Output the (x, y) coordinate of the center of the cell containing the given text.  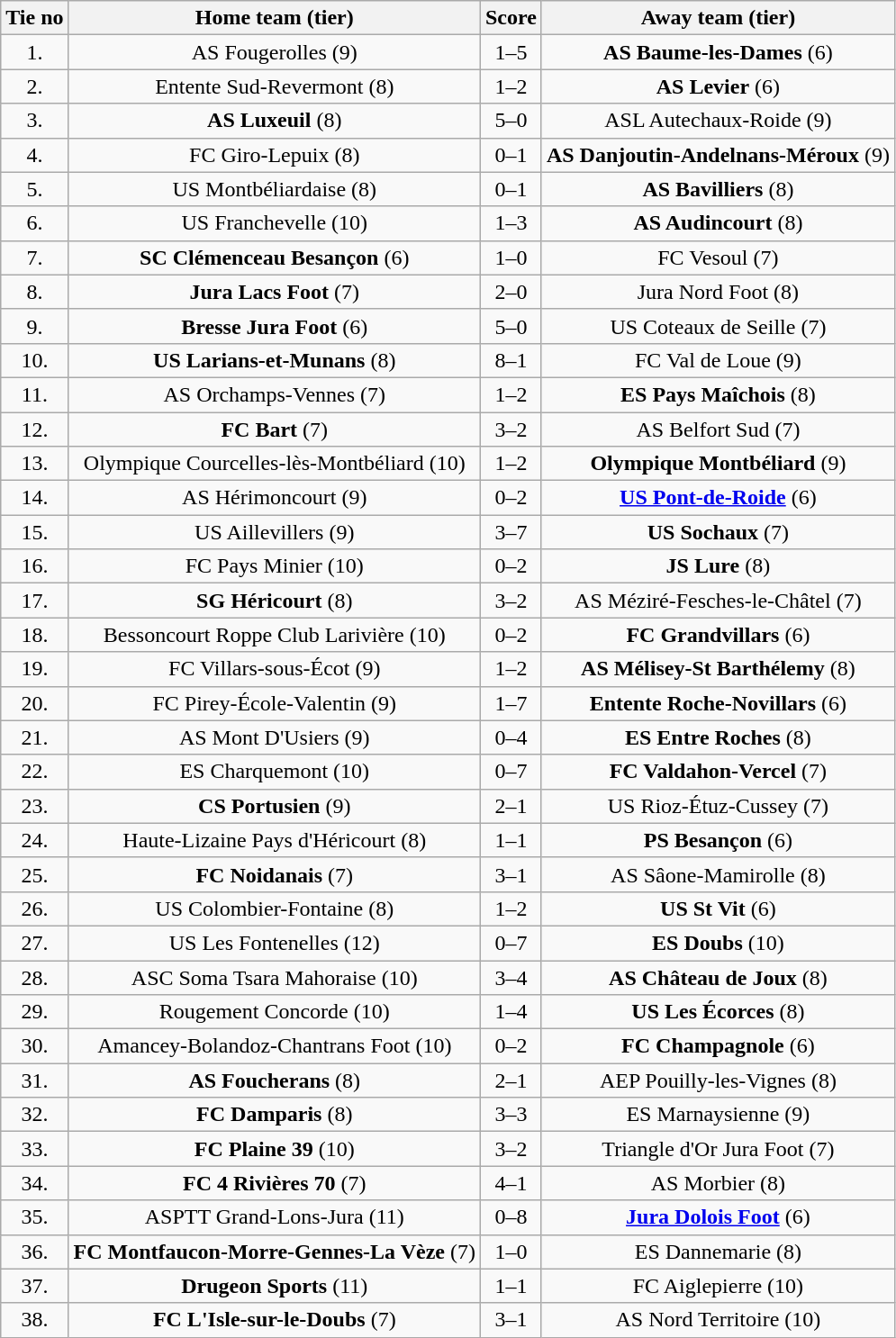
AS Château de Joux (8) (718, 977)
AS Méziré-Fesches-le-Châtel (7) (718, 601)
35. (34, 1217)
34. (34, 1183)
SG Héricourt (8) (274, 601)
Jura Nord Foot (8) (718, 292)
AS Mélisey-St Barthélemy (8) (718, 669)
1. (34, 52)
AS Audincourt (8) (718, 223)
Tie no (34, 18)
30. (34, 1046)
14. (34, 498)
ASC Soma Tsara Mahoraise (10) (274, 977)
ASPTT Grand-Lons-Jura (11) (274, 1217)
AS Bavilliers (8) (718, 189)
21. (34, 737)
3–4 (511, 977)
US St Vit (6) (718, 909)
15. (34, 532)
Triangle d'Or Jura Foot (7) (718, 1149)
18. (34, 635)
Rougement Concorde (10) (274, 1012)
US Les Fontenelles (12) (274, 943)
FC Aiglepierre (10) (718, 1286)
16. (34, 566)
1–7 (511, 703)
ES Marnaysienne (9) (718, 1115)
1–4 (511, 1012)
AS Morbier (8) (718, 1183)
36. (34, 1252)
0–8 (511, 1217)
FC Pirey-École-Valentin (9) (274, 703)
CS Portusien (9) (274, 806)
Amancey-Bolandoz-Chantrans Foot (10) (274, 1046)
5. (34, 189)
17. (34, 601)
38. (34, 1320)
29. (34, 1012)
27. (34, 943)
31. (34, 1080)
FC Villars-sous-Écot (9) (274, 669)
0–4 (511, 737)
PS Besançon (6) (718, 840)
6. (34, 223)
FC Grandvillars (6) (718, 635)
Jura Lacs Foot (7) (274, 292)
3. (34, 121)
FC Bart (7) (274, 429)
ASL Autechaux-Roide (9) (718, 121)
37. (34, 1286)
2. (34, 86)
AS Baume-les-Dames (6) (718, 52)
Haute-Lizaine Pays d'Héricourt (8) (274, 840)
Home team (tier) (274, 18)
FC Damparis (8) (274, 1115)
AS Sâone-Mamirolle (8) (718, 874)
US Montbéliardaise (8) (274, 189)
FC Vesoul (7) (718, 258)
4–1 (511, 1183)
US Sochaux (7) (718, 532)
13. (34, 464)
AS Fougerolles (9) (274, 52)
11. (34, 394)
26. (34, 909)
25. (34, 874)
FC L'Isle-sur-le-Doubs (7) (274, 1320)
JS Lure (8) (718, 566)
AS Orchamps-Vennes (7) (274, 394)
FC Valdahon-Vercel (7) (718, 772)
ES Doubs (10) (718, 943)
3–7 (511, 532)
AS Nord Territoire (10) (718, 1320)
FC Champagnole (6) (718, 1046)
3–3 (511, 1115)
US Les Écorces (8) (718, 1012)
Entente Roche-Novillars (6) (718, 703)
Bresse Jura Foot (6) (274, 326)
US Aillevillers (9) (274, 532)
FC Plaine 39 (10) (274, 1149)
Olympique Courcelles-lès-Montbéliard (10) (274, 464)
US Franchevelle (10) (274, 223)
ES Dannemarie (8) (718, 1252)
24. (34, 840)
AS Luxeuil (8) (274, 121)
10. (34, 360)
ES Entre Roches (8) (718, 737)
ES Charquemont (10) (274, 772)
33. (34, 1149)
FC Val de Loue (9) (718, 360)
32. (34, 1115)
ES Pays Maîchois (8) (718, 394)
8. (34, 292)
1–3 (511, 223)
19. (34, 669)
20. (34, 703)
7. (34, 258)
Bessoncourt Roppe Club Larivière (10) (274, 635)
Olympique Montbéliard (9) (718, 464)
AS Mont D'Usiers (9) (274, 737)
12. (34, 429)
AEP Pouilly-les-Vignes (8) (718, 1080)
Drugeon Sports (11) (274, 1286)
FC Noidanais (7) (274, 874)
Jura Dolois Foot (6) (718, 1217)
AS Belfort Sud (7) (718, 429)
FC Montfaucon-Morre-Gennes-La Vèze (7) (274, 1252)
FC 4 Rivières 70 (7) (274, 1183)
Score (511, 18)
23. (34, 806)
AS Danjoutin-Andelnans-Méroux (9) (718, 155)
4. (34, 155)
AS Hérimoncourt (9) (274, 498)
US Pont-de-Roide (6) (718, 498)
US Colombier-Fontaine (8) (274, 909)
2–0 (511, 292)
1–5 (511, 52)
FC Pays Minier (10) (274, 566)
SC Clémenceau Besançon (6) (274, 258)
US Coteaux de Seille (7) (718, 326)
9. (34, 326)
AS Foucherans (8) (274, 1080)
FC Giro-Lepuix (8) (274, 155)
22. (34, 772)
Away team (tier) (718, 18)
AS Levier (6) (718, 86)
Entente Sud-Revermont (8) (274, 86)
8–1 (511, 360)
28. (34, 977)
US Rioz-Étuz-Cussey (7) (718, 806)
US Larians-et-Munans (8) (274, 360)
